Capture the cell that displays the provided text and extract its [x, y] central coordinate. 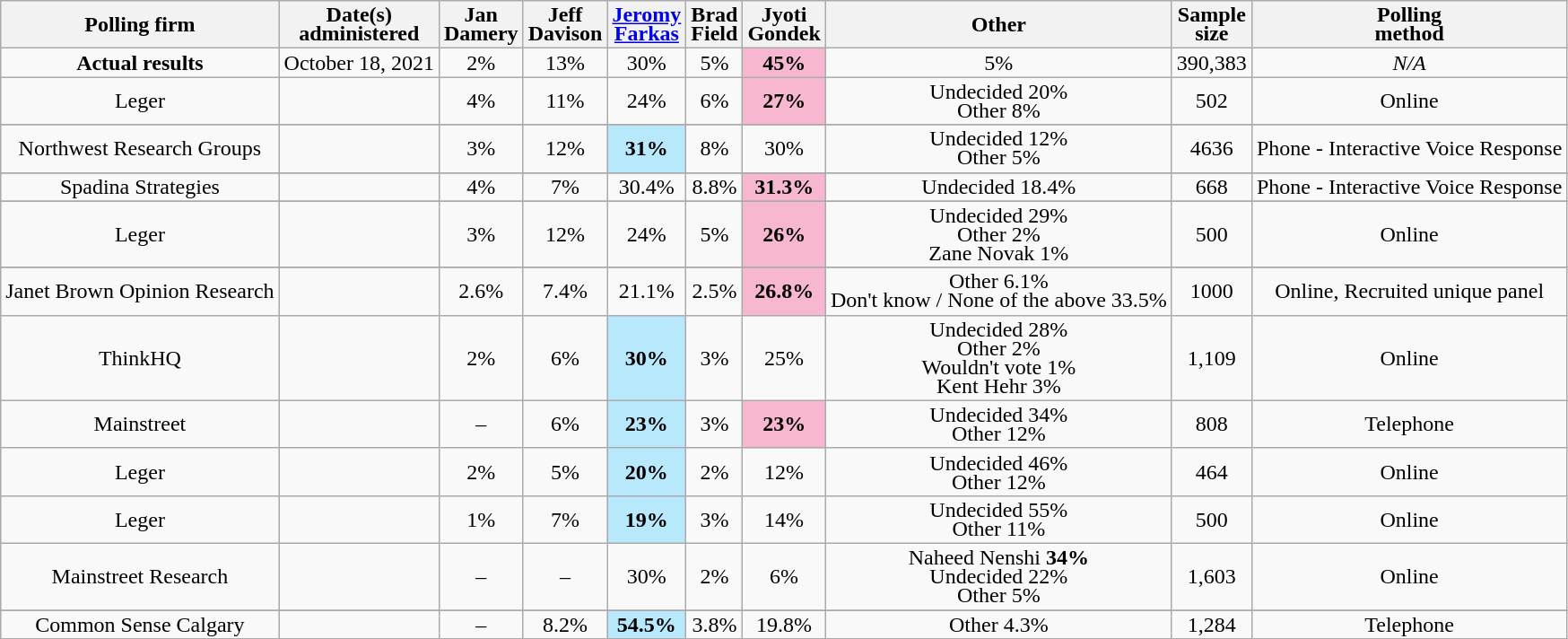
Mainstreet Research [140, 576]
JyotiGondek [784, 25]
Other [998, 25]
Undecided 20% Other 8% [998, 101]
Undecided 28%Other 2%Wouldn't vote 1% Kent Hehr 3% [998, 357]
Common Sense Calgary [140, 625]
Undecided 12% Other 5% [998, 149]
502 [1211, 101]
JeffDavison [565, 25]
Pollingmethod [1408, 25]
30.4% [647, 187]
1,284 [1211, 625]
Other 6.1% Don't know / None of the above 33.5% [998, 291]
Polling firm [140, 25]
8.8% [714, 187]
1,109 [1211, 357]
21.1% [647, 291]
Janet Brown Opinion Research [140, 291]
25% [784, 357]
464 [1211, 472]
Undecided 46%Other 12% [998, 472]
Date(s)administered [359, 25]
54.5% [647, 625]
26% [784, 234]
Undecided 29%Other 2%Zane Novak 1% [998, 234]
Undecided 34%Other 12% [998, 424]
4636 [1211, 149]
Online, Recruited unique panel [1408, 291]
7.4% [565, 291]
BradField [714, 25]
3.8% [714, 625]
Naheed Nenshi 34% Undecided 22% Other 5% [998, 576]
N/A [1408, 63]
JanDamery [481, 25]
808 [1211, 424]
31% [647, 149]
45% [784, 63]
Undecided 55%Other 11% [998, 519]
October 18, 2021 [359, 63]
8% [714, 149]
1000 [1211, 291]
668 [1211, 187]
19% [647, 519]
Northwest Research Groups [140, 149]
JeromyFarkas [647, 25]
1% [481, 519]
13% [565, 63]
20% [647, 472]
Mainstreet [140, 424]
8.2% [565, 625]
Undecided 18.4% [998, 187]
2.5% [714, 291]
31.3% [784, 187]
390,383 [1211, 63]
26.8% [784, 291]
1,603 [1211, 576]
Actual results [140, 63]
27% [784, 101]
2.6% [481, 291]
19.8% [784, 625]
ThinkHQ [140, 357]
11% [565, 101]
Samplesize [1211, 25]
14% [784, 519]
Other 4.3% [998, 625]
Spadina Strategies [140, 187]
